Extract the [X, Y] coordinate from the center of the cell holding the provided text.  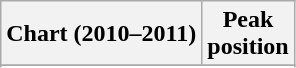
Peakposition [248, 34]
Chart (2010–2011) [102, 34]
